Pinpoint the cell where the given text exists, returning its [X, Y] midpoint coordinate. 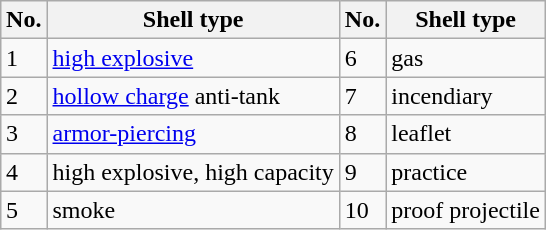
8 [362, 134]
high explosive, high capacity [193, 172]
proof projectile [466, 210]
armor-piercing [193, 134]
9 [362, 172]
7 [362, 96]
1 [24, 58]
high explosive [193, 58]
10 [362, 210]
incendiary [466, 96]
6 [362, 58]
5 [24, 210]
4 [24, 172]
gas [466, 58]
2 [24, 96]
practice [466, 172]
hollow charge anti-tank [193, 96]
leaflet [466, 134]
smoke [193, 210]
3 [24, 134]
